Provide the [X, Y] coordinate of the cell's center where the given text is located.  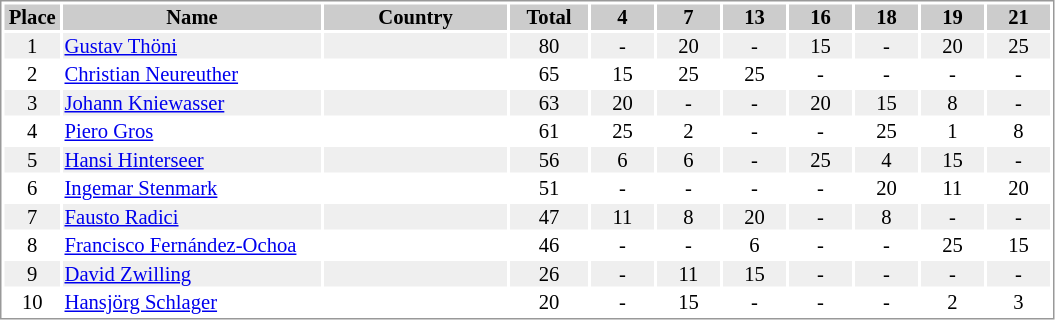
David Zwilling [192, 274]
Hansjörg Schlager [192, 303]
Ingemar Stenmark [192, 189]
26 [549, 274]
9 [32, 274]
80 [549, 46]
Place [32, 17]
Fausto Radici [192, 217]
10 [32, 303]
13 [754, 17]
Country [416, 17]
Christian Neureuther [192, 75]
46 [549, 245]
21 [1018, 17]
65 [549, 75]
Johann Kniewasser [192, 103]
16 [820, 17]
19 [952, 17]
63 [549, 103]
18 [886, 17]
56 [549, 160]
47 [549, 217]
51 [549, 189]
5 [32, 160]
Hansi Hinterseer [192, 160]
61 [549, 131]
Gustav Thöni [192, 46]
Francisco Fernández-Ochoa [192, 245]
Total [549, 17]
Piero Gros [192, 131]
Name [192, 17]
